Detect which cell encompasses the target text, then output its (X, Y) center coordinate. 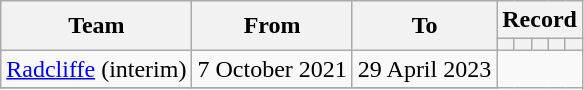
To (424, 26)
Team (96, 26)
Record (540, 20)
From (272, 26)
29 April 2023 (424, 69)
7 October 2021 (272, 69)
Radcliffe (interim) (96, 69)
